Return (X, Y) of the center of cell containing provided text 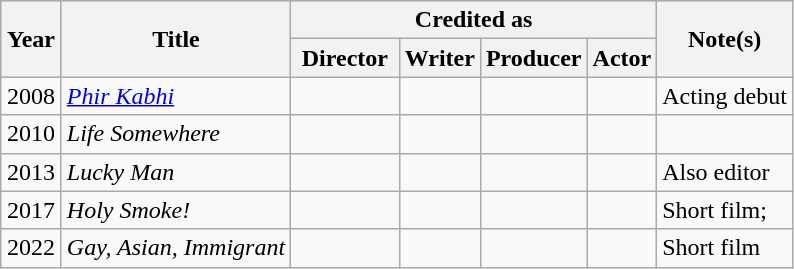
2022 (32, 248)
Lucky Man (176, 172)
Acting debut (725, 96)
Short film (725, 248)
Writer (440, 58)
2017 (32, 210)
Producer (534, 58)
Phir Kabhi (176, 96)
Year (32, 39)
Holy Smoke! (176, 210)
2008 (32, 96)
Short film; (725, 210)
Gay, Asian, Immigrant (176, 248)
Credited as (474, 20)
Title (176, 39)
Life Somewhere (176, 134)
2013 (32, 172)
2010 (32, 134)
Director (346, 58)
Also editor (725, 172)
Actor (622, 58)
Note(s) (725, 39)
